Pinpoint the cell where the given text exists, returning its [X, Y] midpoint coordinate. 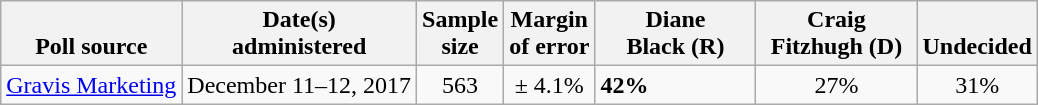
31% [977, 85]
Poll source [92, 34]
DianeBlack (R) [676, 34]
27% [836, 85]
563 [460, 85]
December 11–12, 2017 [300, 85]
CraigFitzhugh (D) [836, 34]
Date(s)administered [300, 34]
± 4.1% [550, 85]
Samplesize [460, 34]
Undecided [977, 34]
Marginof error [550, 34]
42% [676, 85]
Gravis Marketing [92, 85]
